Identify which cell holds the provided text, then report its [x, y] central coordinate. 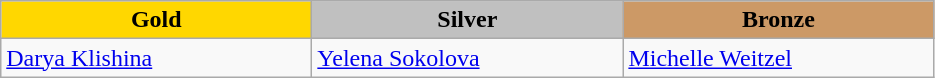
Darya Klishina [156, 58]
Gold [156, 20]
Yelena Sokolova [468, 58]
Bronze [778, 20]
Silver [468, 20]
Michelle Weitzel [778, 58]
